Scan for the cell matching the given text and deliver its [x, y] coordinate at center. 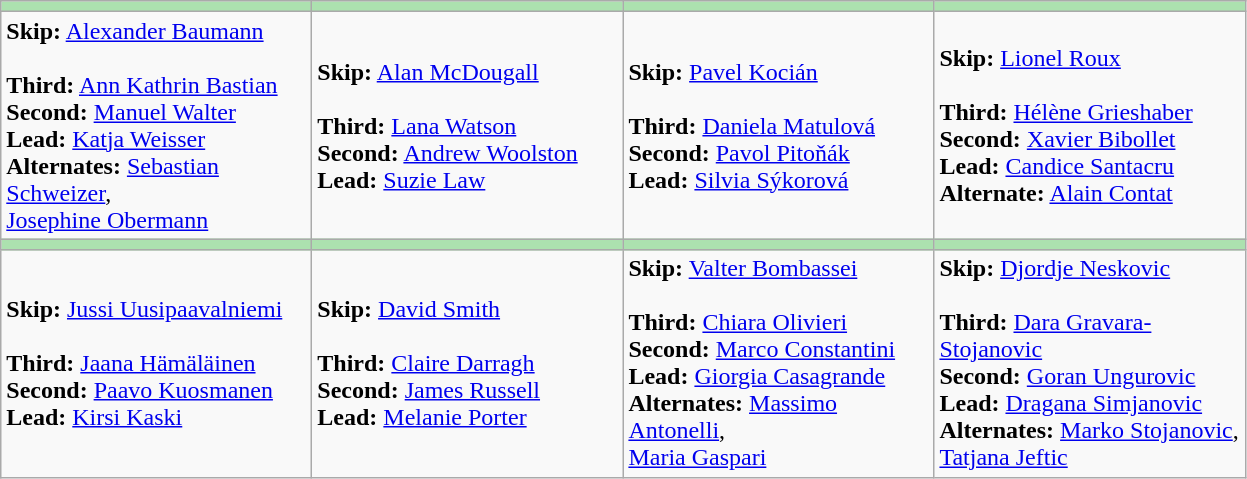
Skip: Alan McDougall Third: Lana Watson Second: Andrew Woolston Lead: Suzie Law [468, 126]
Skip: David Smith Third: Claire Darragh Second: James Russell Lead: Melanie Porter [468, 364]
Skip: Djordje Neskovic Third: Dara Gravara-Stojanovic Second: Goran Ungurovic Lead: Dragana Simjanovic Alternates: Marko Stojanovic, Tatjana Jeftic [1090, 364]
Skip: Alexander Baumann Third: Ann Kathrin Bastian Second: Manuel Walter Lead: Katja Weisser Alternates: Sebastian Schweizer, Josephine Obermann [156, 126]
Skip: Jussi Uusipaavalniemi Third: Jaana Hämäläinen Second: Paavo Kuosmanen Lead: Kirsi Kaski [156, 364]
Skip: Valter Bombassei Third: Chiara Olivieri Second: Marco Constantini Lead: Giorgia Casagrande Alternates: Massimo Antonelli, Maria Gaspari [778, 364]
Skip: Pavel Kocián Third: Daniela Matulová Second: Pavol Pitoňák Lead: Silvia Sýkorová [778, 126]
Skip: Lionel Roux Third: Hélène Grieshaber Second: Xavier Bibollet Lead: Candice Santacru Alternate: Alain Contat [1090, 126]
